Return the (X, Y) coordinate for the center point of the cell that contains the specified text.  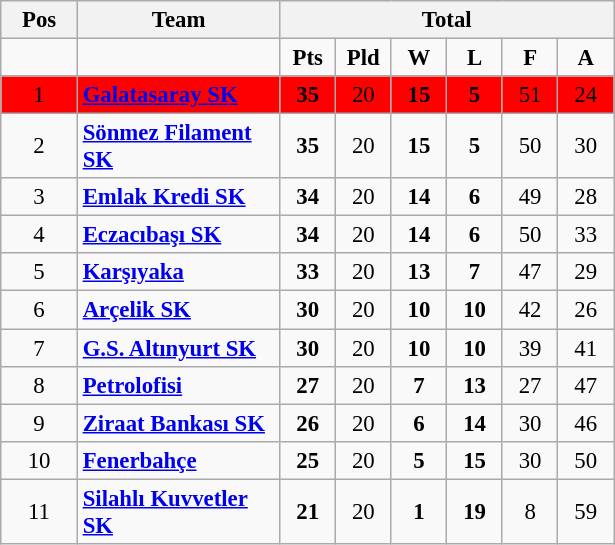
9 (40, 423)
F (530, 58)
Pld (364, 58)
29 (586, 273)
L (475, 58)
Fenerbahçe (178, 460)
Ziraat Bankası SK (178, 423)
49 (530, 197)
59 (586, 512)
25 (308, 460)
24 (586, 95)
Sönmez Filament SK (178, 146)
Galatasaray SK (178, 95)
4 (40, 235)
Arçelik SK (178, 310)
3 (40, 197)
Emlak Kredi SK (178, 197)
Team (178, 20)
21 (308, 512)
G.S. Altınyurt SK (178, 348)
51 (530, 95)
11 (40, 512)
39 (530, 348)
Pos (40, 20)
2 (40, 146)
Petrolofisi (178, 385)
19 (475, 512)
41 (586, 348)
W (419, 58)
Pts (308, 58)
Total (447, 20)
46 (586, 423)
Silahlı Kuvvetler SK (178, 512)
42 (530, 310)
Karşıyaka (178, 273)
Eczacıbaşı SK (178, 235)
A (586, 58)
28 (586, 197)
